From the cell containing the given text, extract its center point as (X, Y) coordinate. 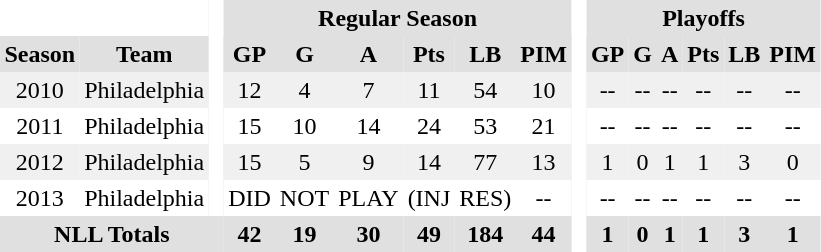
2011 (40, 126)
Season (40, 54)
21 (544, 126)
24 (429, 126)
49 (429, 234)
30 (368, 234)
184 (486, 234)
Playoffs (703, 18)
DID (250, 198)
77 (486, 162)
(INJ (429, 198)
7 (368, 90)
12 (250, 90)
9 (368, 162)
Team (144, 54)
4 (304, 90)
42 (250, 234)
2010 (40, 90)
13 (544, 162)
19 (304, 234)
2013 (40, 198)
RES) (486, 198)
Regular Season (398, 18)
NOT (304, 198)
53 (486, 126)
54 (486, 90)
PLAY (368, 198)
44 (544, 234)
5 (304, 162)
NLL Totals (112, 234)
2012 (40, 162)
11 (429, 90)
